Extract the (X, Y) coordinate from the center of the cell holding the provided text.  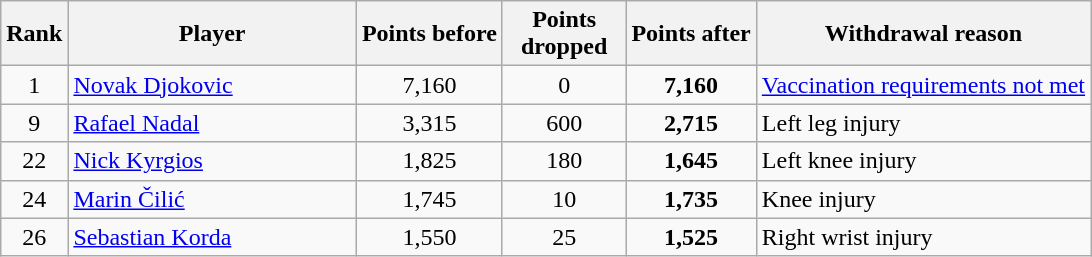
9 (34, 123)
Nick Kyrgios (212, 161)
2,715 (691, 123)
22 (34, 161)
1,525 (691, 237)
Withdrawal reason (923, 34)
Right wrist injury (923, 237)
1 (34, 85)
Sebastian Korda (212, 237)
Points before (429, 34)
10 (564, 199)
Left leg injury (923, 123)
3,315 (429, 123)
Points after (691, 34)
180 (564, 161)
26 (34, 237)
1,550 (429, 237)
Knee injury (923, 199)
1,645 (691, 161)
Vaccination requirements not met (923, 85)
1,745 (429, 199)
Rafael Nadal (212, 123)
25 (564, 237)
Player (212, 34)
1,825 (429, 161)
Left knee injury (923, 161)
0 (564, 85)
Marin Čilić (212, 199)
Points dropped (564, 34)
Novak Djokovic (212, 85)
600 (564, 123)
Rank (34, 34)
24 (34, 199)
1,735 (691, 199)
